Pinpoint the cell where the given text exists, returning its (x, y) midpoint coordinate. 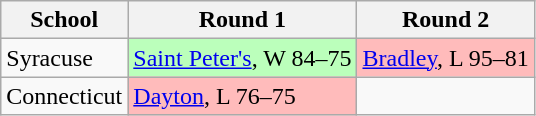
Connecticut (64, 96)
Round 1 (242, 20)
Dayton, L 76–75 (242, 96)
School (64, 20)
Bradley, L 95–81 (446, 58)
Saint Peter's, W 84–75 (242, 58)
Syracuse (64, 58)
Round 2 (446, 20)
